From the cell containing the given text, extract its center point as [x, y] coordinate. 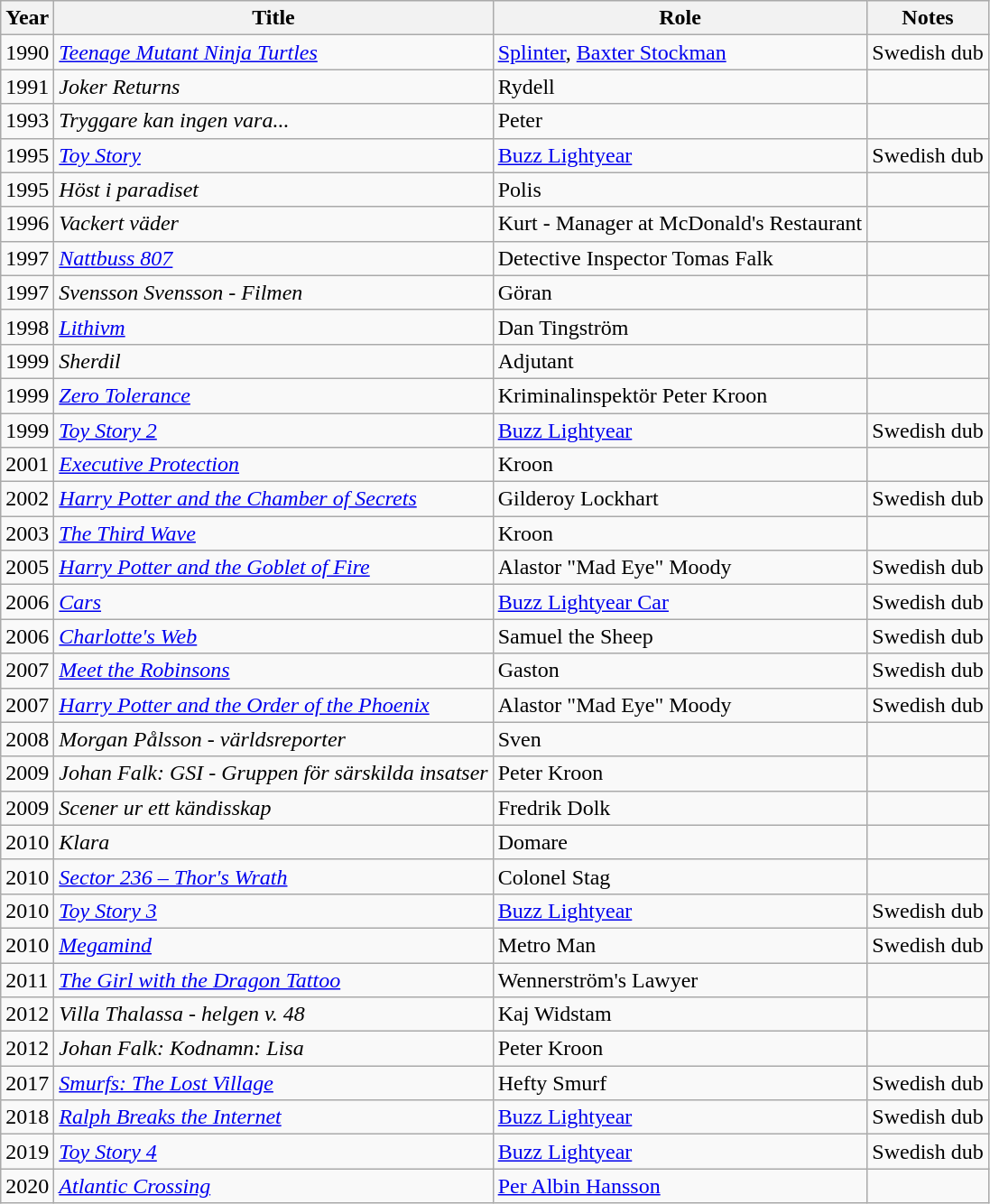
1996 [27, 224]
Sherdil [273, 361]
Metro Man [680, 945]
Dan Tingström [680, 327]
Samuel the Sheep [680, 636]
1993 [27, 121]
2001 [27, 465]
Kurt - Manager at McDonald's Restaurant [680, 224]
Nattbuss 807 [273, 258]
Year [27, 18]
1990 [27, 52]
2019 [27, 1152]
Ralph Breaks the Internet [273, 1117]
Villa Thalassa - helgen v. 48 [273, 1014]
Atlantic Crossing [273, 1186]
Johan Falk: Kodnamn: Lisa [273, 1049]
Svensson Svensson - Filmen [273, 292]
Domare [680, 842]
Harry Potter and the Order of the Phoenix [273, 705]
2003 [27, 533]
Lithivm [273, 327]
Megamind [273, 945]
Joker Returns [273, 87]
Charlotte's Web [273, 636]
Adjutant [680, 361]
Smurfs: The Lost Village [273, 1083]
Johan Falk: GSI - Gruppen för särskilda insatser [273, 773]
Hefty Smurf [680, 1083]
Harry Potter and the Chamber of Secrets [273, 499]
Fredrik Dolk [680, 808]
2008 [27, 739]
Splinter, Baxter Stockman [680, 52]
Tryggare kan ingen vara... [273, 121]
Executive Protection [273, 465]
Gaston [680, 671]
Buzz Lightyear Car [680, 602]
Cars [273, 602]
1991 [27, 87]
Kaj Widstam [680, 1014]
Göran [680, 292]
Detective Inspector Tomas Falk [680, 258]
Toy Story 3 [273, 911]
Sven [680, 739]
Kriminalinspektör Peter Kroon [680, 395]
2018 [27, 1117]
Meet the Robinsons [273, 671]
Klara [273, 842]
Peter [680, 121]
Sector 236 – Thor's Wrath [273, 876]
2020 [27, 1186]
2011 [27, 979]
Harry Potter and the Goblet of Fire [273, 568]
Title [273, 18]
Role [680, 18]
Toy Story 2 [273, 431]
2002 [27, 499]
Toy Story 4 [273, 1152]
Scener ur ett kändisskap [273, 808]
Per Albin Hansson [680, 1186]
Colonel Stag [680, 876]
Morgan Pålsson - världsreporter [273, 739]
Notes [928, 18]
Höst i paradiset [273, 190]
Wennerström's Lawyer [680, 979]
The Third Wave [273, 533]
Gilderoy Lockhart [680, 499]
Teenage Mutant Ninja Turtles [273, 52]
Polis [680, 190]
Zero Tolerance [273, 395]
Rydell [680, 87]
1998 [27, 327]
Toy Story [273, 155]
2017 [27, 1083]
Vackert väder [273, 224]
2005 [27, 568]
The Girl with the Dragon Tattoo [273, 979]
